Extract the (x, y) coordinate from the center of the cell holding the provided text.  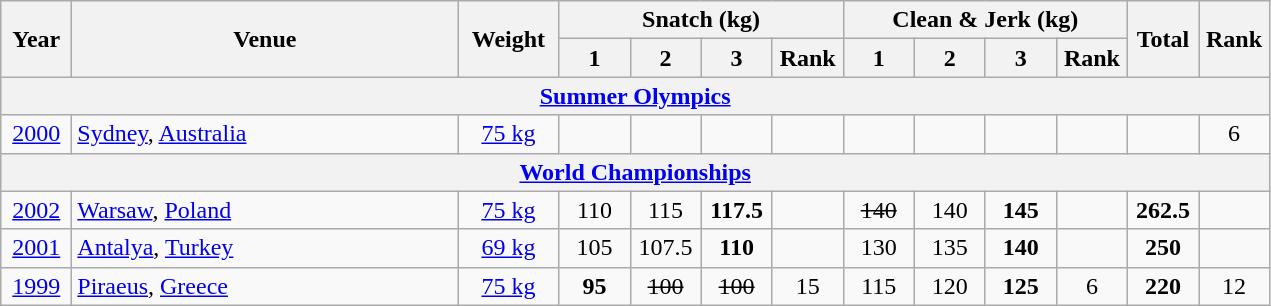
130 (878, 248)
2002 (36, 210)
220 (1162, 286)
Venue (265, 39)
Year (36, 39)
107.5 (666, 248)
2001 (36, 248)
262.5 (1162, 210)
125 (1020, 286)
120 (950, 286)
250 (1162, 248)
95 (594, 286)
105 (594, 248)
Piraeus, Greece (265, 286)
15 (808, 286)
Total (1162, 39)
Clean & Jerk (kg) (985, 20)
145 (1020, 210)
117.5 (736, 210)
Sydney, Australia (265, 134)
Warsaw, Poland (265, 210)
Antalya, Turkey (265, 248)
Snatch (kg) (701, 20)
69 kg (508, 248)
Weight (508, 39)
135 (950, 248)
Summer Olympics (636, 96)
World Championships (636, 172)
12 (1234, 286)
2000 (36, 134)
1999 (36, 286)
